Scan for the cell matching the given text and deliver its (x, y) coordinate at center. 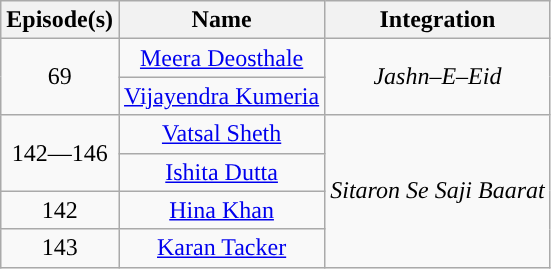
Vijayendra Kumeria (221, 96)
Karan Tacker (221, 248)
Hina Khan (221, 210)
Integration (438, 20)
143 (60, 248)
Vatsal Sheth (221, 134)
Ishita Dutta (221, 172)
142—146 (60, 153)
Meera Deosthale (221, 58)
Sitaron Se Saji Baarat (438, 191)
Jashn–E–Eid (438, 77)
69 (60, 77)
Episode(s) (60, 20)
Name (221, 20)
142 (60, 210)
